Output the [x, y] coordinate of the center of the cell containing the given text.  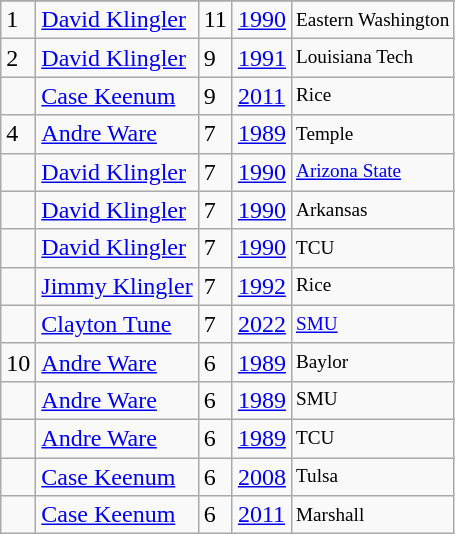
Louisiana Tech [372, 58]
1992 [262, 286]
Temple [372, 134]
10 [18, 362]
Arkansas [372, 210]
2022 [262, 324]
Tulsa [372, 477]
4 [18, 134]
Arizona State [372, 172]
Jimmy Klingler [117, 286]
Eastern Washington [372, 20]
2008 [262, 477]
1991 [262, 58]
2 [18, 58]
Clayton Tune [117, 324]
1 [18, 20]
11 [215, 20]
Baylor [372, 362]
Marshall [372, 515]
